Extract the [x, y] coordinate from the center of the cell holding the provided text.  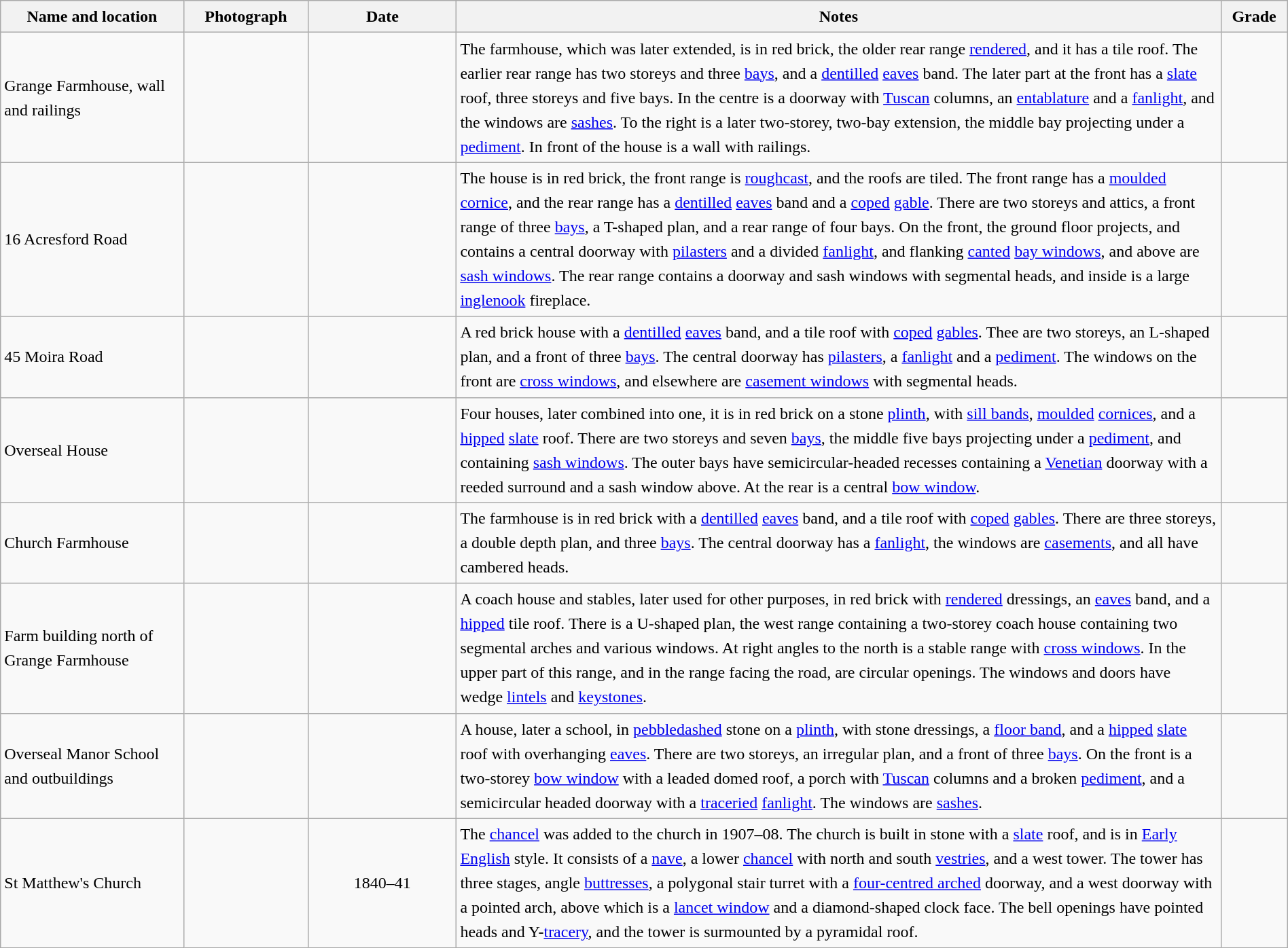
1840–41 [382, 883]
Church Farmhouse [92, 543]
Grade [1254, 16]
Grange Farmhouse, wall and railings [92, 98]
St Matthew's Church [92, 883]
Name and location [92, 16]
16 Acresford Road [92, 239]
Photograph [246, 16]
Overseal Manor School and outbuildings [92, 766]
Farm building north of Grange Farmhouse [92, 648]
Notes [838, 16]
45 Moira Road [92, 357]
Overseal House [92, 450]
Date [382, 16]
